Find where the given text appears and provide that cell's center as (x, y) coordinate. 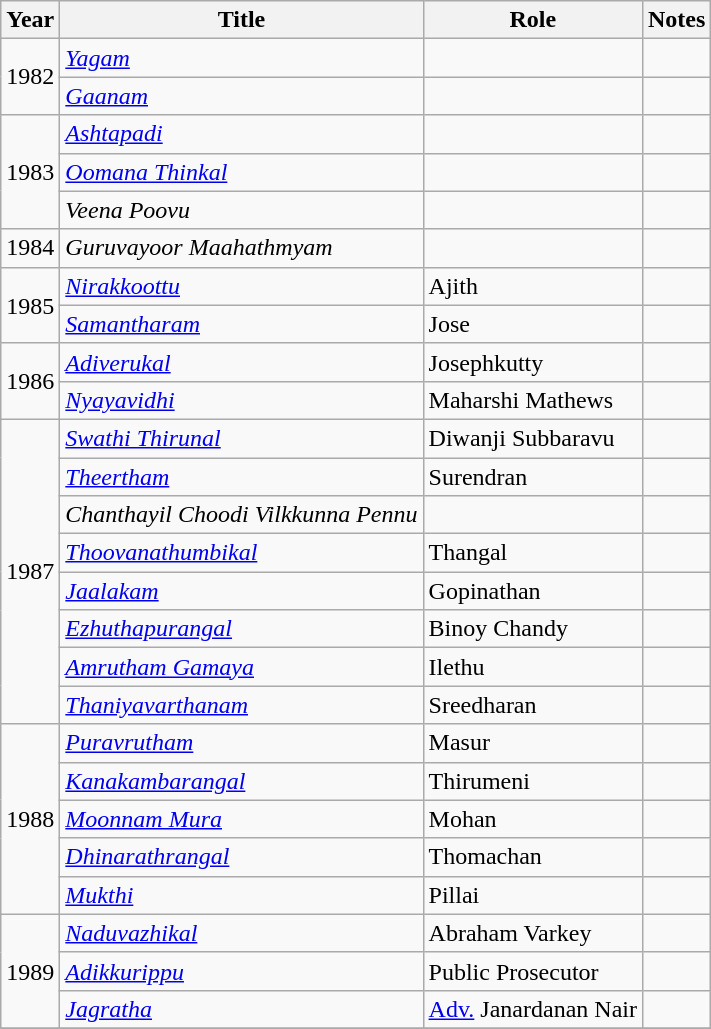
Josephkutty (532, 362)
Adikkurippu (242, 971)
Ashtapadi (242, 134)
Ezhuthapurangal (242, 629)
Adiverukal (242, 362)
Gaanam (242, 96)
Ilethu (532, 667)
1988 (30, 819)
1983 (30, 172)
Thirumeni (532, 781)
Dhinarathrangal (242, 857)
Ajith (532, 286)
Theertham (242, 477)
1982 (30, 77)
1985 (30, 305)
Nyayavidhi (242, 400)
Mukthi (242, 895)
Year (30, 20)
Oomana Thinkal (242, 172)
Puravrutham (242, 743)
Naduvazhikal (242, 933)
Samantharam (242, 324)
Gopinathan (532, 591)
Nirakkoottu (242, 286)
Surendran (532, 477)
Chanthayil Choodi Vilkkunna Pennu (242, 515)
Adv. Janardanan Nair (532, 1009)
Public Prosecutor (532, 971)
Thaniyavarthanam (242, 705)
Kanakambarangal (242, 781)
Maharshi Mathews (532, 400)
Binoy Chandy (532, 629)
1986 (30, 381)
Pillai (532, 895)
Title (242, 20)
Yagam (242, 58)
Jaalakam (242, 591)
Thomachan (532, 857)
Sreedharan (532, 705)
Swathi Thirunal (242, 438)
Amrutham Gamaya (242, 667)
Jagratha (242, 1009)
Veena Poovu (242, 210)
Thangal (532, 553)
Moonnam Mura (242, 819)
1984 (30, 248)
Guruvayoor Maahathmyam (242, 248)
1989 (30, 971)
Diwanji Subbaravu (532, 438)
Masur (532, 743)
Thoovanathumbikal (242, 553)
Role (532, 20)
Mohan (532, 819)
Notes (676, 20)
1987 (30, 571)
Abraham Varkey (532, 933)
Jose (532, 324)
